Return (X, Y) of the center of cell containing provided text 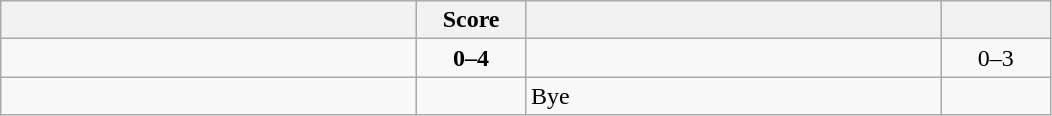
0–4 (472, 58)
0–3 (996, 58)
Bye (733, 96)
Score (472, 20)
